Identify which cell holds the provided text, then report its (x, y) central coordinate. 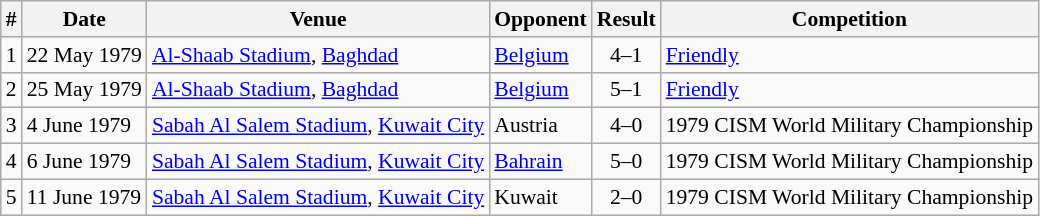
5 (12, 197)
22 May 1979 (84, 55)
4 (12, 162)
Date (84, 19)
2–0 (626, 197)
4–1 (626, 55)
6 June 1979 (84, 162)
Opponent (540, 19)
1 (12, 55)
11 June 1979 (84, 197)
5–0 (626, 162)
5–1 (626, 90)
Competition (850, 19)
3 (12, 126)
Result (626, 19)
2 (12, 90)
25 May 1979 (84, 90)
4 June 1979 (84, 126)
Austria (540, 126)
Venue (318, 19)
4–0 (626, 126)
Bahrain (540, 162)
# (12, 19)
Kuwait (540, 197)
